Provide the [X, Y] coordinate of the cell's center where the given text is located.  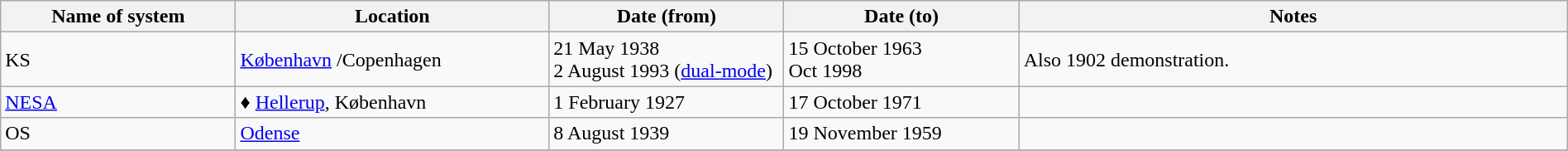
♦ Hellerup, København [392, 102]
19 November 1959 [901, 134]
Also 1902 demonstration. [1293, 60]
København /Copenhagen [392, 60]
21 May 19382 August 1993 (dual-mode) [667, 60]
Date (from) [667, 17]
1 February 1927 [667, 102]
Notes [1293, 17]
NESA [118, 102]
Name of system [118, 17]
KS [118, 60]
Date (to) [901, 17]
15 October 1963Oct 1998 [901, 60]
17 October 1971 [901, 102]
Odense [392, 134]
Location [392, 17]
8 August 1939 [667, 134]
OS [118, 134]
